Extract the [x, y] coordinate from the center of the cell holding the provided text.  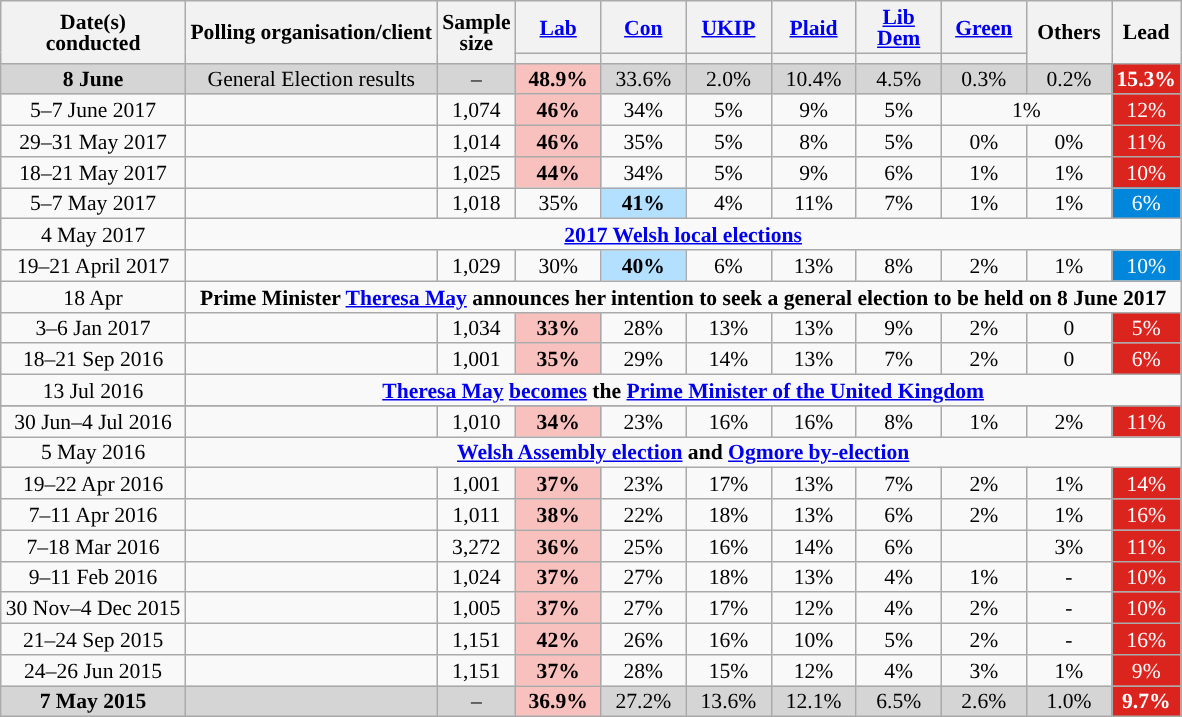
12.1% [814, 702]
36% [558, 546]
Welsh Assembly election and Ogmore by-election [683, 452]
7–11 Apr 2016 [94, 514]
1,034 [476, 328]
1,024 [476, 576]
26% [644, 640]
2.6% [984, 702]
1,011 [476, 514]
1,074 [476, 110]
18–21 Sep 2016 [94, 360]
13 Jul 2016 [94, 390]
29–31 May 2017 [94, 142]
8 June [94, 78]
UKIP [728, 27]
1,029 [476, 266]
30 Jun–4 Jul 2016 [94, 422]
5–7 June 2017 [94, 110]
24–26 Jun 2015 [94, 670]
1.0% [1068, 702]
9–11 Feb 2016 [94, 576]
Prime Minister Theresa May announces her intention to seek a general election to be held on 8 June 2017 [683, 296]
15.3% [1146, 78]
9.7% [1146, 702]
Green [984, 27]
19–22 Apr 2016 [94, 484]
3,272 [476, 546]
36.9% [558, 702]
30 Nov–4 Dec 2015 [94, 608]
Samplesize [476, 32]
7 May 2015 [94, 702]
5–7 May 2017 [94, 204]
1,018 [476, 204]
0.3% [984, 78]
41% [644, 204]
4 May 2017 [94, 234]
3–6 Jan 2017 [94, 328]
Con [644, 27]
Lab [558, 27]
6.5% [898, 702]
7–18 Mar 2016 [94, 546]
2.0% [728, 78]
27.2% [644, 702]
Lead [1146, 32]
0.2% [1068, 78]
33% [558, 328]
18–21 May 2017 [94, 172]
40% [644, 266]
General Election results [311, 78]
1,014 [476, 142]
13.6% [728, 702]
44% [558, 172]
33.6% [644, 78]
5 May 2016 [94, 452]
25% [644, 546]
Theresa May becomes the Prime Minister of the United Kingdom [683, 390]
19–21 April 2017 [94, 266]
Date(s)conducted [94, 32]
1,010 [476, 422]
Lib Dem [898, 27]
Polling organisation/client [311, 32]
15% [728, 670]
21–24 Sep 2015 [94, 640]
48.9% [558, 78]
1,025 [476, 172]
30% [558, 266]
Plaid [814, 27]
10.4% [814, 78]
29% [644, 360]
38% [558, 514]
42% [558, 640]
2017 Welsh local elections [683, 234]
Others [1068, 32]
4.5% [898, 78]
1,005 [476, 608]
18 Apr [94, 296]
22% [644, 514]
